Scan for the cell matching the given text and deliver its [X, Y] coordinate at center. 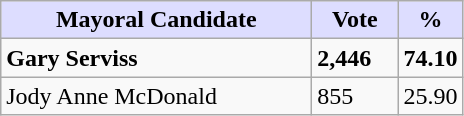
Vote [355, 20]
2,446 [355, 58]
74.10 [430, 58]
Jody Anne McDonald [156, 96]
% [430, 20]
Gary Serviss [156, 58]
25.90 [430, 96]
855 [355, 96]
Mayoral Candidate [156, 20]
